Extract the [x, y] coordinate from the center of the cell holding the provided text.  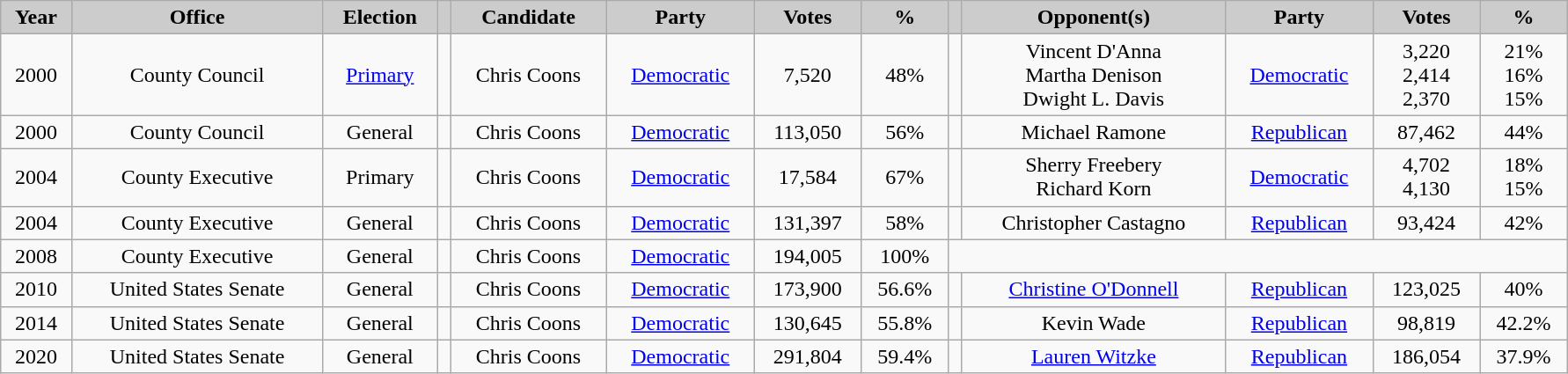
131,397 [808, 223]
2010 [37, 290]
2020 [37, 356]
Opponent(s) [1093, 18]
130,645 [808, 323]
Election [380, 18]
3,2202,4142,370 [1425, 75]
113,050 [808, 132]
Christopher Castagno [1093, 223]
Michael Ramone [1093, 132]
Year [37, 18]
98,819 [1425, 323]
194,005 [808, 256]
67% [905, 178]
42.2% [1524, 323]
Lauren Witzke [1093, 356]
7,520 [808, 75]
291,804 [808, 356]
123,025 [1425, 290]
Kevin Wade [1093, 323]
100% [905, 256]
44% [1524, 132]
21%16%15% [1524, 75]
59.4% [905, 356]
37.9% [1524, 356]
42% [1524, 223]
Christine O'Donnell [1093, 290]
Vincent D'AnnaMartha DenisonDwight L. Davis [1093, 75]
2014 [37, 323]
93,424 [1425, 223]
2008 [37, 256]
Candidate [529, 18]
56.6% [905, 290]
58% [905, 223]
48% [905, 75]
40% [1524, 290]
18%15% [1524, 178]
186,054 [1425, 356]
173,900 [808, 290]
55.8% [905, 323]
17,584 [808, 178]
Sherry FreeberyRichard Korn [1093, 178]
4,7024,130 [1425, 178]
Office [197, 18]
56% [905, 132]
87,462 [1425, 132]
